Provide the (X, Y) coordinate of the cell's center where the given text is located.  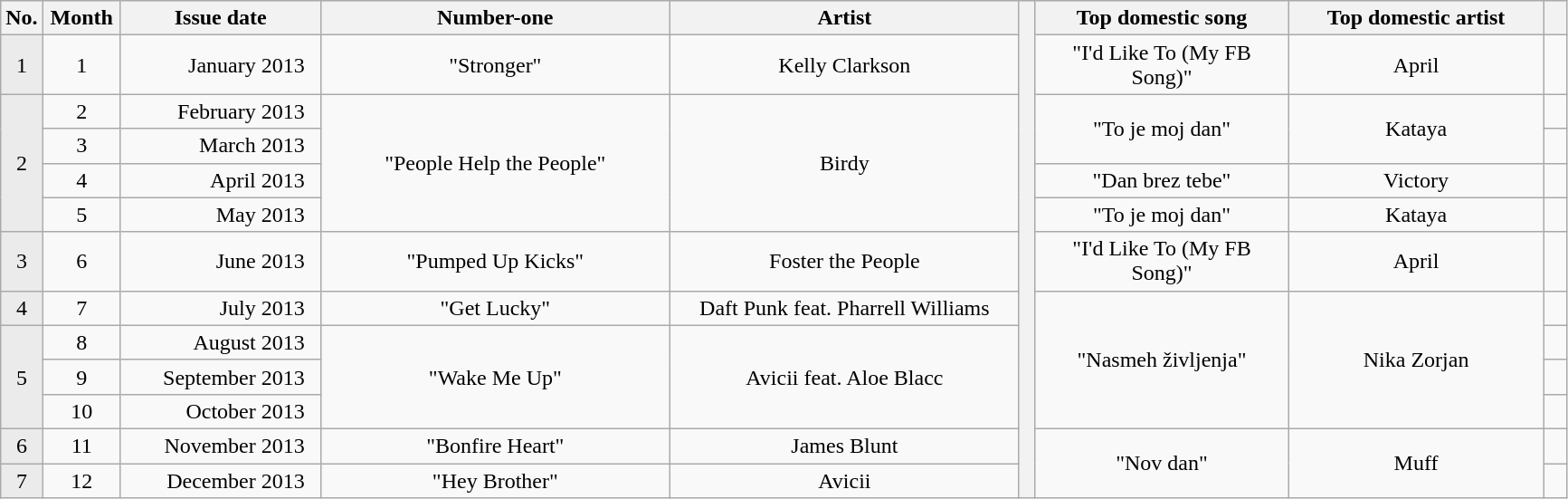
March 2013 (221, 146)
8 (81, 342)
Month (81, 18)
Birdy (844, 163)
June 2013 (221, 261)
July 2013 (221, 308)
"Get Lucky" (495, 308)
Artist (844, 18)
Avicii feat. Aloe Blacc (844, 377)
August 2013 (221, 342)
November 2013 (221, 446)
"Dan brez tebe" (1162, 180)
Kelly Clarkson (844, 65)
December 2013 (221, 481)
9 (81, 377)
"Stronger" (495, 65)
Victory (1417, 180)
James Blunt (844, 446)
"People Help the People" (495, 163)
January 2013 (221, 65)
"Bonfire Heart" (495, 446)
"Hey Brother" (495, 481)
October 2013 (221, 411)
Foster the People (844, 261)
"Wake Me Up" (495, 377)
Nika Zorjan (1417, 360)
Number-one (495, 18)
April 2013 (221, 180)
Top domestic song (1162, 18)
May 2013 (221, 215)
Muff (1417, 463)
September 2013 (221, 377)
Avicii (844, 481)
12 (81, 481)
February 2013 (221, 111)
No. (22, 18)
Daft Punk feat. Pharrell Williams (844, 308)
Top domestic artist (1417, 18)
Issue date (221, 18)
"Nov dan" (1162, 463)
11 (81, 446)
10 (81, 411)
"Nasmeh življenja" (1162, 360)
"Pumped Up Kicks" (495, 261)
